Capture the cell that displays the provided text and extract its [x, y] central coordinate. 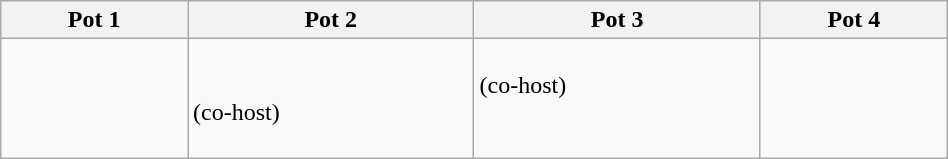
Pot 3 [617, 20]
Pot 2 [331, 20]
Pot 1 [94, 20]
Pot 4 [854, 20]
